Find where the given text appears and provide that cell's center as [X, Y] coordinate. 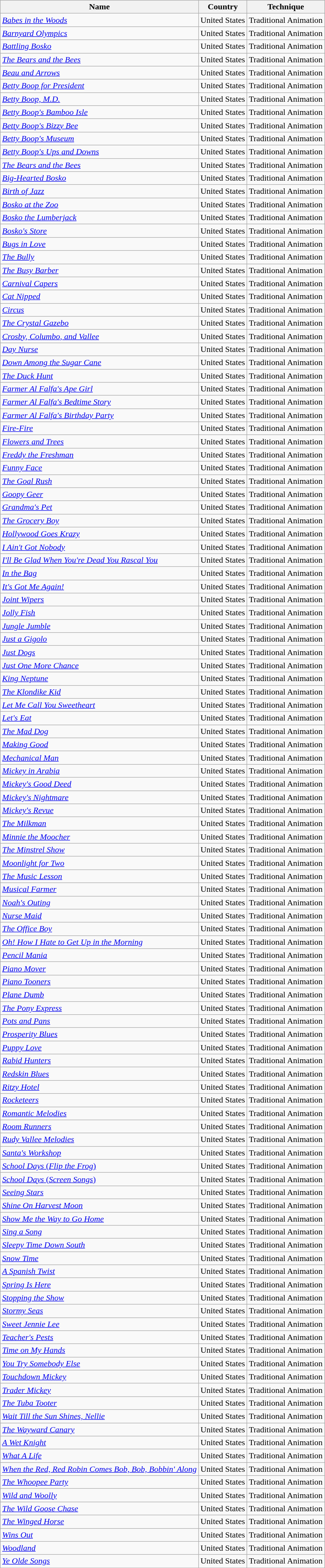
It's Got Me Again! [100, 587]
Ritzy Hotel [100, 1087]
Crosby, Columbo, and Vallee [100, 336]
Mickey's Nightmare [100, 797]
Freddy the Freshman [100, 455]
The Mad Dog [100, 731]
Mickey in Arabia [100, 771]
Santa's Workshop [100, 1153]
Redskin Blues [100, 1074]
Plane Dumb [100, 995]
Woodland [100, 1548]
Bosko the Lumberjack [100, 218]
Funny Face [100, 468]
Teacher's Pests [100, 1337]
Jolly Fish [100, 613]
Stormy Seas [100, 1311]
Carnival Capers [100, 283]
Rudy Vallee Melodies [100, 1140]
Betty Boop for President [100, 86]
Cat Nipped [100, 297]
Hollywood Goes Krazy [100, 534]
Bosko's Store [100, 231]
The Klondike Kid [100, 692]
Room Runners [100, 1126]
Babes in the Woods [100, 20]
The Crystal Gazebo [100, 323]
Wait Till the Sun Shines, Nellie [100, 1416]
The Milkman [100, 824]
Farmer Al Falfa's Birthday Party [100, 415]
Birth of Jazz [100, 191]
A Wet Knight [100, 1443]
The Music Lesson [100, 876]
Bugs in Love [100, 244]
Let's Eat [100, 718]
Noah's Outing [100, 903]
Ye Olde Songs [100, 1561]
Trader Mickey [100, 1390]
Snow Time [100, 1258]
King Neptune [100, 679]
Grandma's Pet [100, 507]
Pencil Mania [100, 955]
The Tuba Tooter [100, 1403]
Spring Is Here [100, 1285]
Rabid Hunters [100, 1061]
The Office Boy [100, 929]
Betty Boop, M.D. [100, 99]
Bosko at the Zoo [100, 205]
Just a Gigolo [100, 639]
Musical Farmer [100, 889]
When the Red, Red Robin Comes Bob, Bob, Bobbin' Along [100, 1469]
Barnyard Olympics [100, 33]
School Days (Flip the Frog) [100, 1166]
Farmer Al Falfa's Ape Girl [100, 389]
Piano Mover [100, 968]
Touchdown Mickey [100, 1377]
Betty Boop's Museum [100, 138]
Country [223, 7]
Fire-Fire [100, 428]
In the Bag [100, 573]
Beau and Arrows [100, 73]
Stopping the Show [100, 1298]
I Ain't Got Nobody [100, 547]
Betty Boop's Bizzy Bee [100, 125]
Just One More Chance [100, 665]
The Whoopee Party [100, 1482]
Making Good [100, 744]
Romantic Melodies [100, 1113]
The Wayward Canary [100, 1430]
Nurse Maid [100, 916]
The Wild Goose Chase [100, 1508]
Battling Bosko [100, 46]
Farmer Al Falfa's Bedtime Story [100, 402]
You Try Somebody Else [100, 1363]
The Goal Rush [100, 481]
Joint Wipers [100, 600]
Mechanical Man [100, 758]
The Busy Barber [100, 270]
School Days (Screen Songs) [100, 1179]
Let Me Call You Sweetheart [100, 705]
Down Among the Sugar Cane [100, 362]
The Minstrel Show [100, 850]
Technique [286, 7]
Day Nurse [100, 349]
Shine On Harvest Moon [100, 1205]
Goopy Geer [100, 494]
Wild and Woolly [100, 1495]
Piano Tooners [100, 981]
Betty Boop's Bamboo Isle [100, 112]
The Grocery Boy [100, 520]
I'll Be Glad When You're Dead You Rascal You [100, 560]
Wins Out [100, 1535]
Flowers and Trees [100, 442]
A Spanish Twist [100, 1271]
Show Me the Way to Go Home [100, 1218]
Oh! How I Hate to Get Up in the Morning [100, 942]
Betty Boop's Ups and Downs [100, 152]
The Pony Express [100, 1008]
Prosperity Blues [100, 1034]
Just Dogs [100, 652]
Minnie the Moocher [100, 837]
Mickey's Revue [100, 810]
Rocketeers [100, 1100]
Mickey's Good Deed [100, 784]
The Duck Hunt [100, 375]
Sleepy Time Down South [100, 1245]
Circus [100, 310]
Moonlight for Two [100, 863]
The Winged Horse [100, 1522]
Sing a Song [100, 1232]
Big-Hearted Bosko [100, 178]
Jungle Jumble [100, 626]
The Bully [100, 257]
What A Life [100, 1456]
Sweet Jennie Lee [100, 1324]
Puppy Love [100, 1048]
Name [100, 7]
Seeing Stars [100, 1192]
Time on My Hands [100, 1350]
Pots and Pans [100, 1021]
